Provide the (X, Y) coordinate of the cell's center where the given text is located.  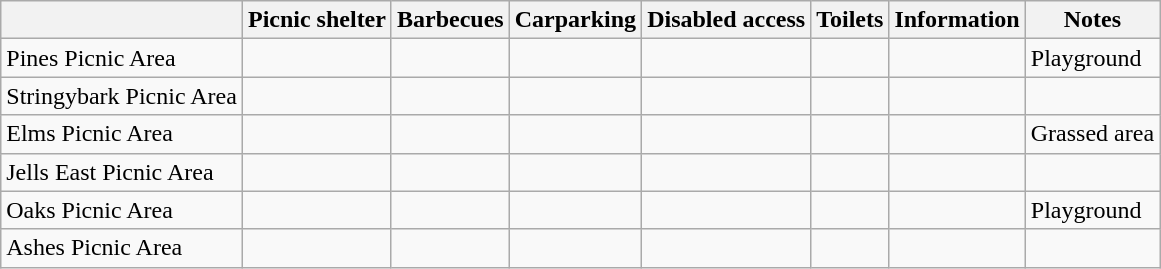
Stringybark Picnic Area (122, 96)
Toilets (850, 20)
Picnic shelter (316, 20)
Pines Picnic Area (122, 58)
Ashes Picnic Area (122, 248)
Information (957, 20)
Oaks Picnic Area (122, 210)
Notes (1092, 20)
Carparking (575, 20)
Barbecues (450, 20)
Jells East Picnic Area (122, 172)
Grassed area (1092, 134)
Disabled access (726, 20)
Elms Picnic Area (122, 134)
